From the cell containing the given text, extract its center point as [x, y] coordinate. 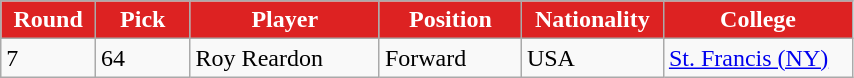
College [758, 20]
Pick [142, 20]
7 [48, 58]
USA [592, 58]
Nationality [592, 20]
Roy Reardon [284, 58]
Player [284, 20]
St. Francis (NY) [758, 58]
Position [450, 20]
64 [142, 58]
Round [48, 20]
Forward [450, 58]
